Extract the [X, Y] coordinate from the center of the cell holding the provided text.  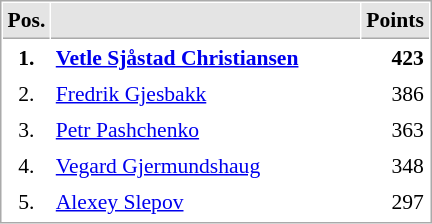
2. [26, 93]
Vegard Gjermundshaug [206, 165]
Points [396, 21]
386 [396, 93]
297 [396, 201]
Vetle Sjåstad Christiansen [206, 57]
5. [26, 201]
3. [26, 129]
363 [396, 129]
Petr Pashchenko [206, 129]
Pos. [26, 21]
Fredrik Gjesbakk [206, 93]
1. [26, 57]
4. [26, 165]
348 [396, 165]
Alexey Slepov [206, 201]
423 [396, 57]
